Detect which cell encompasses the target text, then output its [x, y] center coordinate. 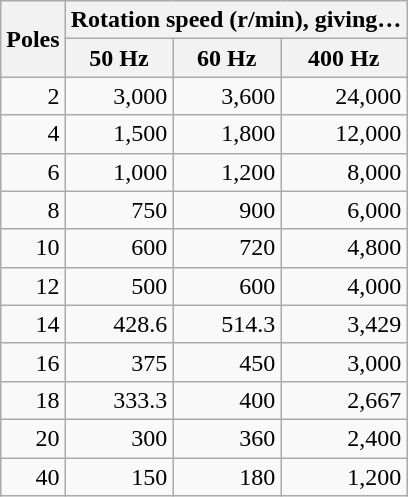
2 [33, 96]
514.3 [227, 324]
18 [33, 400]
1,800 [227, 134]
360 [227, 438]
300 [119, 438]
60 Hz [227, 58]
180 [227, 477]
1,500 [119, 134]
900 [227, 210]
Rotation speed (r/min), giving… [236, 20]
720 [227, 248]
20 [33, 438]
14 [33, 324]
2,667 [344, 400]
10 [33, 248]
1,000 [119, 172]
50 Hz [119, 58]
3,600 [227, 96]
750 [119, 210]
400 Hz [344, 58]
12 [33, 286]
40 [33, 477]
400 [227, 400]
24,000 [344, 96]
6 [33, 172]
428.6 [119, 324]
4 [33, 134]
500 [119, 286]
333.3 [119, 400]
6,000 [344, 210]
2,400 [344, 438]
3,429 [344, 324]
16 [33, 362]
150 [119, 477]
4,800 [344, 248]
450 [227, 362]
8 [33, 210]
4,000 [344, 286]
8,000 [344, 172]
Poles [33, 39]
375 [119, 362]
12,000 [344, 134]
